Output the [X, Y] coordinate of the center of the cell containing the given text.  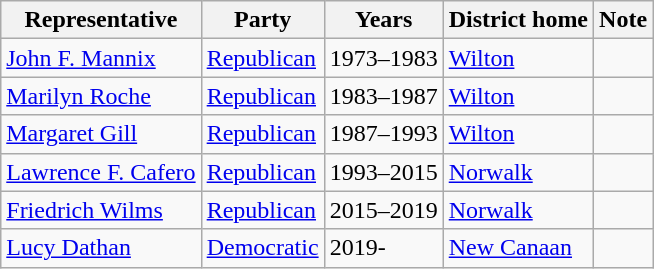
Democratic [262, 248]
Lawrence F. Cafero [101, 172]
Party [262, 20]
District home [518, 20]
Margaret Gill [101, 134]
1973–1983 [384, 58]
Years [384, 20]
Representative [101, 20]
2015–2019 [384, 210]
New Canaan [518, 248]
1983–1987 [384, 96]
Friedrich Wilms [101, 210]
Lucy Dathan [101, 248]
Note [624, 20]
1993–2015 [384, 172]
2019- [384, 248]
1987–1993 [384, 134]
John F. Mannix [101, 58]
Marilyn Roche [101, 96]
